Pinpoint the cell where the given text exists, returning its (x, y) midpoint coordinate. 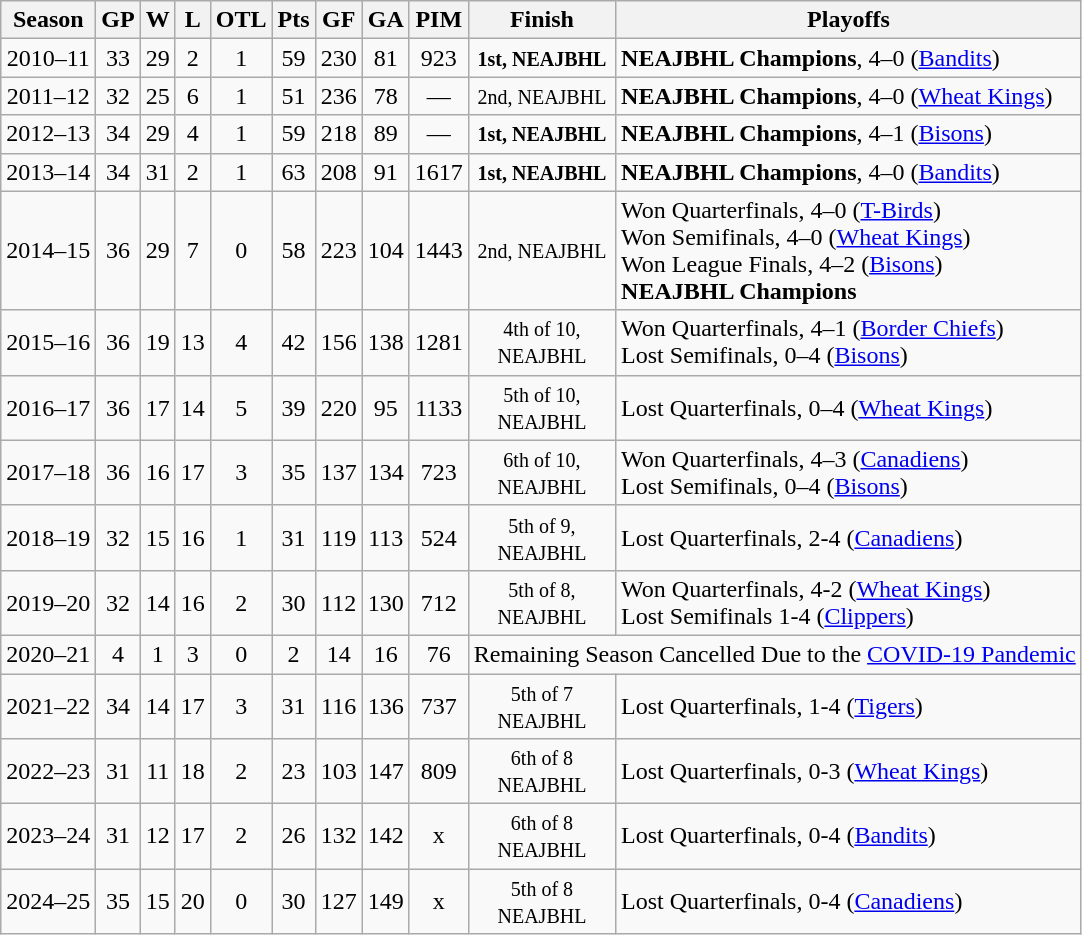
2016–17 (48, 408)
GP (118, 20)
42 (294, 342)
132 (338, 836)
1617 (438, 172)
2022–23 (48, 772)
5th of 8NEAJBHL (542, 902)
6th of 10,NEAJBHL (542, 472)
19 (158, 342)
Won Quarterfinals, 4-2 (Wheat Kings)Lost Semifinals 1-4 (Clippers) (849, 602)
Won Quarterfinals, 4–3 (Canadiens)Lost Semifinals, 0–4 (Bisons) (849, 472)
NEAJBHL Champions, 4–1 (Bisons) (849, 134)
20 (192, 902)
5th of 8,NEAJBHL (542, 602)
89 (386, 134)
2024–25 (48, 902)
1281 (438, 342)
5th of 10,NEAJBHL (542, 408)
Lost Quarterfinals, 2-4 (Canadiens) (849, 538)
Season (48, 20)
218 (338, 134)
63 (294, 172)
58 (294, 250)
GF (338, 20)
737 (438, 706)
130 (386, 602)
Pts (294, 20)
112 (338, 602)
23 (294, 772)
2011–12 (48, 96)
Lost Quarterfinals, 0-4 (Bandits) (849, 836)
Won Quarterfinals, 4–0 (T-Birds)Won Semifinals, 4–0 (Wheat Kings)Won League Finals, 4–2 (Bisons)NEAJBHL Champions (849, 250)
OTL (241, 20)
2015–16 (48, 342)
95 (386, 408)
138 (386, 342)
W (158, 20)
712 (438, 602)
51 (294, 96)
NEAJBHL Champions, 4–0 (Wheat Kings) (849, 96)
18 (192, 772)
119 (338, 538)
33 (118, 58)
5th of 7NEAJBHL (542, 706)
149 (386, 902)
4th of 10,NEAJBHL (542, 342)
137 (338, 472)
236 (338, 96)
L (192, 20)
2021–22 (48, 706)
2018–19 (48, 538)
1443 (438, 250)
26 (294, 836)
2014–15 (48, 250)
81 (386, 58)
723 (438, 472)
Won Quarterfinals, 4–1 (Border Chiefs)Lost Semifinals, 0–4 (Bisons) (849, 342)
2010–11 (48, 58)
104 (386, 250)
25 (158, 96)
2012–13 (48, 134)
103 (338, 772)
76 (438, 654)
Lost Quarterfinals, 1-4 (Tigers) (849, 706)
2019–20 (48, 602)
113 (386, 538)
Lost Quarterfinals, 0-3 (Wheat Kings) (849, 772)
524 (438, 538)
Lost Quarterfinals, 0-4 (Canadiens) (849, 902)
2013–14 (48, 172)
230 (338, 58)
11 (158, 772)
Playoffs (849, 20)
91 (386, 172)
6 (192, 96)
Remaining Season Cancelled Due to the COVID-19 Pandemic (774, 654)
7 (192, 250)
1133 (438, 408)
116 (338, 706)
GA (386, 20)
220 (338, 408)
136 (386, 706)
Finish (542, 20)
156 (338, 342)
809 (438, 772)
147 (386, 772)
2020–21 (48, 654)
223 (338, 250)
2023–24 (48, 836)
2017–18 (48, 472)
12 (158, 836)
78 (386, 96)
127 (338, 902)
5th of 9,NEAJBHL (542, 538)
142 (386, 836)
134 (386, 472)
13 (192, 342)
923 (438, 58)
39 (294, 408)
5 (241, 408)
208 (338, 172)
PIM (438, 20)
Lost Quarterfinals, 0–4 (Wheat Kings) (849, 408)
